Scan for the cell matching the given text and deliver its (X, Y) coordinate at center. 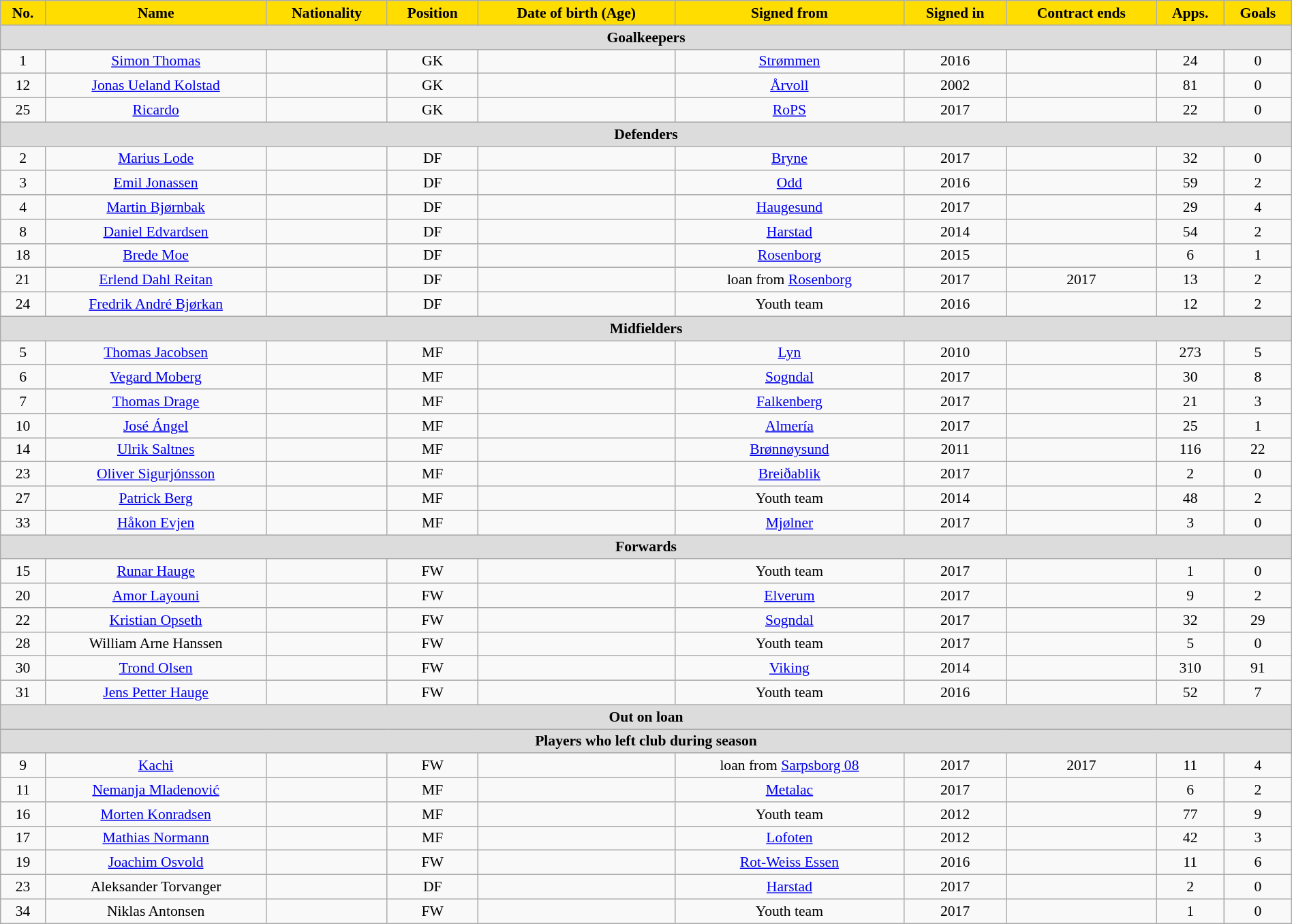
Lyn (789, 353)
Nemanja Mladenović (155, 790)
Ricardo (155, 110)
loan from Sarpsborg 08 (789, 766)
Haugesund (789, 207)
Martin Bjørnbak (155, 207)
Årvoll (789, 86)
Breiðablik (789, 474)
28 (23, 644)
Aleksander Torvanger (155, 887)
91 (1258, 668)
Simon Thomas (155, 61)
20 (23, 596)
Viking (789, 668)
13 (1190, 280)
Kachi (155, 766)
Patrick Berg (155, 499)
54 (1190, 232)
Rot-Weiss Essen (789, 863)
52 (1190, 693)
Forwards (646, 547)
273 (1190, 353)
Goalkeepers (646, 37)
Contract ends (1081, 13)
Metalac (789, 790)
Position (432, 13)
Elverum (789, 596)
Ulrik Saltnes (155, 450)
48 (1190, 499)
Nationality (327, 13)
31 (23, 693)
Daniel Edvardsen (155, 232)
16 (23, 814)
Date of birth (Age) (576, 13)
Strømmen (789, 61)
Vegard Moberg (155, 378)
2010 (955, 353)
14 (23, 450)
Fredrik André Bjørkan (155, 305)
Morten Konradsen (155, 814)
Erlend Dahl Reitan (155, 280)
116 (1190, 450)
310 (1190, 668)
Falkenberg (789, 401)
Jens Petter Hauge (155, 693)
Signed in (955, 13)
Håkon Evjen (155, 523)
2011 (955, 450)
Apps. (1190, 13)
Mathias Normann (155, 838)
Runar Hauge (155, 572)
Trond Olsen (155, 668)
Almería (789, 426)
Signed from (789, 13)
Oliver Sigurjónsson (155, 474)
Amor Layouni (155, 596)
Midfielders (646, 328)
Players who left club during season (646, 741)
10 (23, 426)
Joachim Osvold (155, 863)
Name (155, 13)
Mjølner (789, 523)
Jonas Ueland Kolstad (155, 86)
Lofoten (789, 838)
No. (23, 13)
Brede Moe (155, 256)
Thomas Jacobsen (155, 353)
Out on loan (646, 717)
81 (1190, 86)
RoPS (789, 110)
2015 (955, 256)
Marius Lode (155, 159)
Niklas Antonsen (155, 911)
Thomas Drage (155, 401)
Kristian Opseth (155, 620)
Defenders (646, 134)
Bryne (789, 159)
William Arne Hanssen (155, 644)
Odd (789, 183)
Rosenborg (789, 256)
2002 (955, 86)
77 (1190, 814)
19 (23, 863)
José Ángel (155, 426)
34 (23, 911)
loan from Rosenborg (789, 280)
Brønnøysund (789, 450)
Goals (1258, 13)
33 (23, 523)
59 (1190, 183)
17 (23, 838)
15 (23, 572)
27 (23, 499)
Emil Jonassen (155, 183)
18 (23, 256)
42 (1190, 838)
